Pinpoint the cell where the given text exists, returning its [x, y] midpoint coordinate. 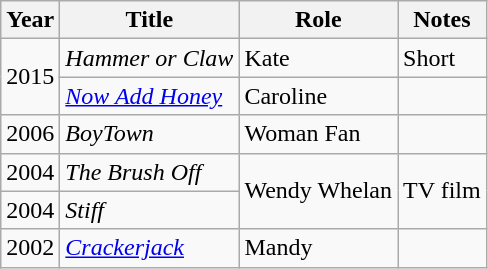
Short [442, 58]
Crackerjack [150, 248]
Wendy Whelan [318, 191]
2015 [30, 77]
Now Add Honey [150, 96]
Year [30, 20]
Stiff [150, 210]
Hammer or Claw [150, 58]
Role [318, 20]
The Brush Off [150, 172]
TV film [442, 191]
Title [150, 20]
Woman Fan [318, 134]
Notes [442, 20]
2002 [30, 248]
Mandy [318, 248]
BoyTown [150, 134]
Caroline [318, 96]
Kate [318, 58]
2006 [30, 134]
